Determine the [x, y] coordinate at the center of the cell enclosing the given text.  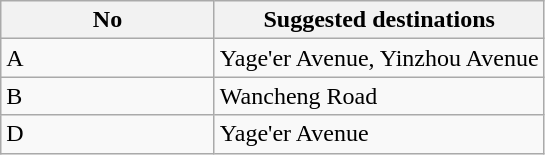
Yage'er Avenue [379, 134]
A [108, 58]
Suggested destinations [379, 20]
No [108, 20]
Wancheng Road [379, 96]
D [108, 134]
B [108, 96]
Yage'er Avenue, Yinzhou Avenue [379, 58]
